Locate the cell with the specified text and output its [X, Y] center coordinate. 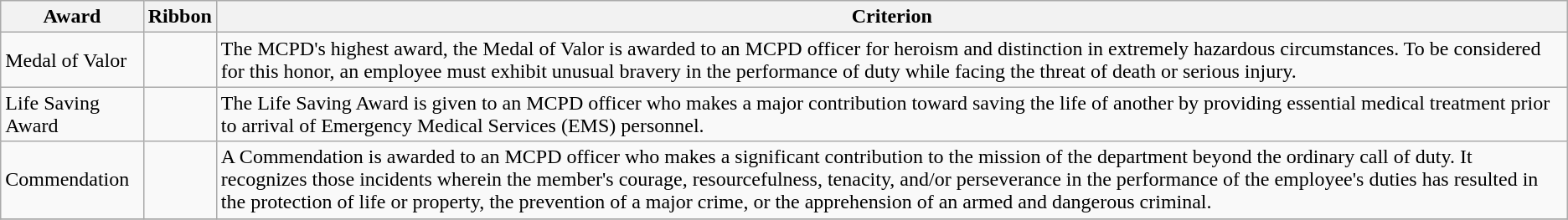
Award [72, 17]
Life Saving Award [72, 114]
Criterion [891, 17]
Ribbon [179, 17]
Medal of Valor [72, 60]
Commendation [72, 180]
